Extract the [X, Y] coordinate from the center of the cell holding the provided text.  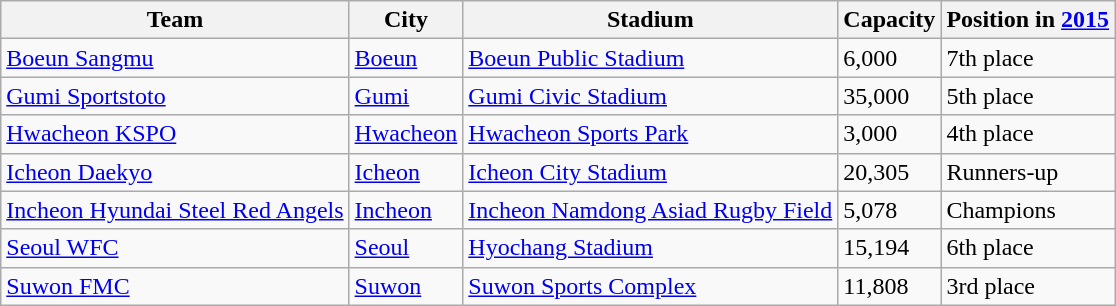
Position in 2015 [1028, 20]
Team [175, 20]
Hyochang Stadium [650, 248]
Gumi [406, 96]
Incheon [406, 210]
6,000 [890, 58]
7th place [1028, 58]
5,078 [890, 210]
Seoul WFC [175, 248]
Icheon [406, 172]
20,305 [890, 172]
Suwon Sports Complex [650, 286]
Boeun [406, 58]
5th place [1028, 96]
15,194 [890, 248]
Boeun Public Stadium [650, 58]
3,000 [890, 134]
Hwacheon Sports Park [650, 134]
Champions [1028, 210]
3rd place [1028, 286]
Gumi Civic Stadium [650, 96]
Incheon Namdong Asiad Rugby Field [650, 210]
6th place [1028, 248]
Capacity [890, 20]
Icheon City Stadium [650, 172]
Hwacheon [406, 134]
Icheon Daekyo [175, 172]
Stadium [650, 20]
Hwacheon KSPO [175, 134]
Runners-up [1028, 172]
4th place [1028, 134]
Boeun Sangmu [175, 58]
Suwon [406, 286]
Suwon FMC [175, 286]
City [406, 20]
Gumi Sportstoto [175, 96]
11,808 [890, 286]
35,000 [890, 96]
Seoul [406, 248]
Incheon Hyundai Steel Red Angels [175, 210]
